Pinpoint the cell where the given text exists, returning its (X, Y) midpoint coordinate. 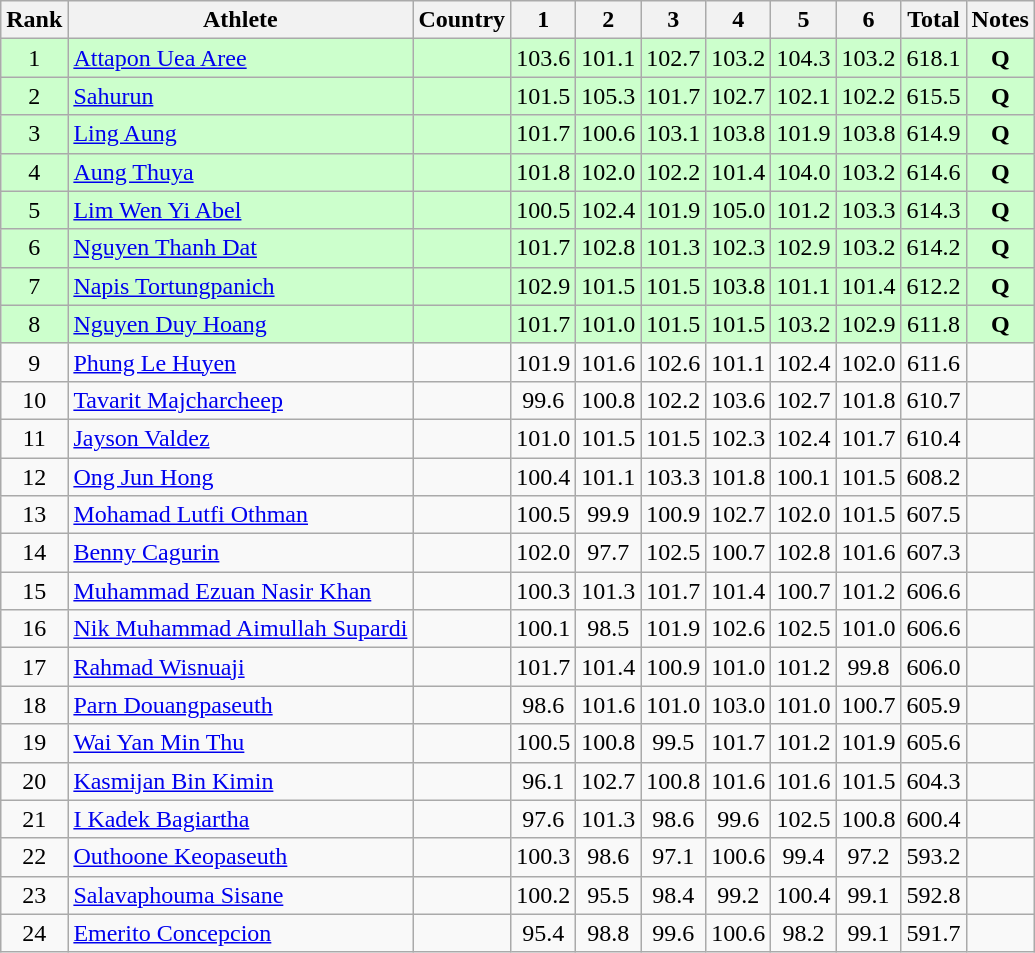
Nguyen Duy Hoang (240, 324)
105.3 (608, 96)
610.7 (934, 400)
591.7 (934, 933)
97.7 (608, 553)
96.1 (544, 781)
614.6 (934, 172)
Salavaphouma Sisane (240, 895)
99.9 (608, 515)
600.4 (934, 819)
608.2 (934, 477)
15 (34, 591)
611.6 (934, 362)
105.0 (738, 210)
Sahurun (240, 96)
9 (34, 362)
Tavarit Majcharcheep (240, 400)
Athlete (240, 20)
Outhoone Keopaseuth (240, 857)
614.9 (934, 134)
104.3 (804, 58)
605.9 (934, 705)
Emerito Concepcion (240, 933)
98.5 (608, 629)
12 (34, 477)
18 (34, 705)
99.5 (674, 743)
Kasmijan Bin Kimin (240, 781)
100.2 (544, 895)
24 (34, 933)
604.3 (934, 781)
Attapon Uea Aree (240, 58)
95.4 (544, 933)
97.2 (868, 857)
593.2 (934, 857)
97.6 (544, 819)
Mohamad Lutfi Othman (240, 515)
103.0 (738, 705)
95.5 (608, 895)
Nik Muhammad Aimullah Supardi (240, 629)
614.2 (934, 248)
Aung Thuya (240, 172)
19 (34, 743)
21 (34, 819)
16 (34, 629)
607.3 (934, 553)
11 (34, 438)
Wai Yan Min Thu (240, 743)
592.8 (934, 895)
7 (34, 286)
Total (934, 20)
Phung Le Huyen (240, 362)
98.2 (804, 933)
607.5 (934, 515)
98.8 (608, 933)
102.1 (804, 96)
104.0 (804, 172)
20 (34, 781)
618.1 (934, 58)
22 (34, 857)
615.5 (934, 96)
610.4 (934, 438)
614.3 (934, 210)
605.6 (934, 743)
Ong Jun Hong (240, 477)
606.0 (934, 667)
97.1 (674, 857)
Notes (1000, 20)
23 (34, 895)
Ling Aung (240, 134)
17 (34, 667)
13 (34, 515)
Parn Douangpaseuth (240, 705)
99.8 (868, 667)
Nguyen Thanh Dat (240, 248)
Lim Wen Yi Abel (240, 210)
Napis Tortungpanich (240, 286)
Muhammad Ezuan Nasir Khan (240, 591)
Jayson Valdez (240, 438)
8 (34, 324)
Rank (34, 20)
Country (462, 20)
99.2 (738, 895)
103.1 (674, 134)
612.2 (934, 286)
611.8 (934, 324)
14 (34, 553)
Rahmad Wisnuaji (240, 667)
10 (34, 400)
99.4 (804, 857)
I Kadek Bagiartha (240, 819)
98.4 (674, 895)
Benny Cagurin (240, 553)
